Detect which cell encompasses the target text, then output its [X, Y] center coordinate. 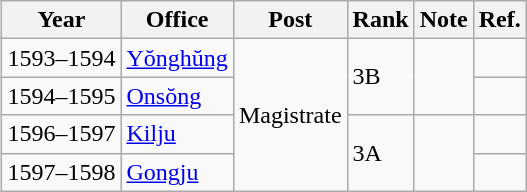
Ref. [500, 20]
Gongju [177, 172]
1597–1598 [62, 172]
Onsŏng [177, 96]
Rank [380, 20]
Note [444, 20]
1593–1594 [62, 58]
3B [380, 77]
1594–1595 [62, 96]
Post [290, 20]
1596–1597 [62, 134]
Kilju [177, 134]
Magistrate [290, 115]
3A [380, 153]
Office [177, 20]
Year [62, 20]
Yŏnghŭng [177, 58]
